Determine the (x, y) coordinate at the center of the cell enclosing the given text.  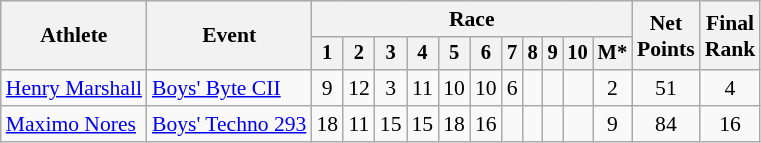
Event (229, 36)
Race (472, 19)
M* (612, 54)
NetPoints (666, 36)
Final Rank (730, 36)
5 (454, 54)
7 (512, 54)
Boys' Techno 293 (229, 124)
Maximo Nores (74, 124)
Boys' Byte CII (229, 88)
12 (359, 88)
84 (666, 124)
51 (666, 88)
8 (533, 54)
Athlete (74, 36)
1 (327, 54)
Henry Marshall (74, 88)
